Search for the cell housing the specified text and yield its (X, Y) center coordinate. 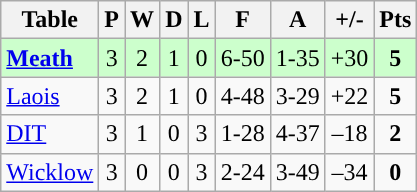
–18 (350, 134)
6-50 (242, 58)
3-49 (298, 172)
1-28 (242, 134)
A (298, 20)
+22 (350, 96)
+30 (350, 58)
4-37 (298, 134)
4-48 (242, 96)
Wicklow (50, 172)
D (174, 20)
Meath (50, 58)
Table (50, 20)
Laois (50, 96)
Pts (396, 20)
1-35 (298, 58)
P (112, 20)
–34 (350, 172)
+/- (350, 20)
DIT (50, 134)
F (242, 20)
L (202, 20)
3-29 (298, 96)
W (142, 20)
2-24 (242, 172)
